Pinpoint the cell where the given text exists, returning its (x, y) midpoint coordinate. 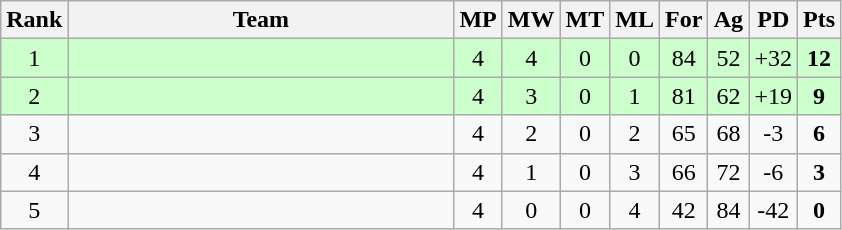
68 (728, 134)
-6 (774, 172)
PD (774, 20)
42 (683, 210)
62 (728, 96)
5 (34, 210)
ML (635, 20)
+32 (774, 58)
81 (683, 96)
52 (728, 58)
+19 (774, 96)
65 (683, 134)
-42 (774, 210)
Team (261, 20)
MW (531, 20)
72 (728, 172)
Rank (34, 20)
-3 (774, 134)
For (683, 20)
66 (683, 172)
9 (820, 96)
Pts (820, 20)
Ag (728, 20)
MP (478, 20)
6 (820, 134)
MT (585, 20)
12 (820, 58)
